Pinpoint the cell where the given text exists, returning its [x, y] midpoint coordinate. 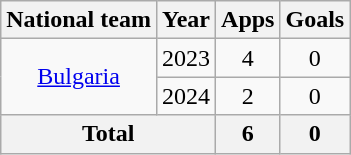
6 [248, 134]
2024 [186, 96]
Total [108, 134]
2023 [186, 58]
National team [79, 20]
2 [248, 96]
Year [186, 20]
Bulgaria [79, 77]
4 [248, 58]
Goals [315, 20]
Apps [248, 20]
